Output the [x, y] coordinate of the center of the cell containing the given text.  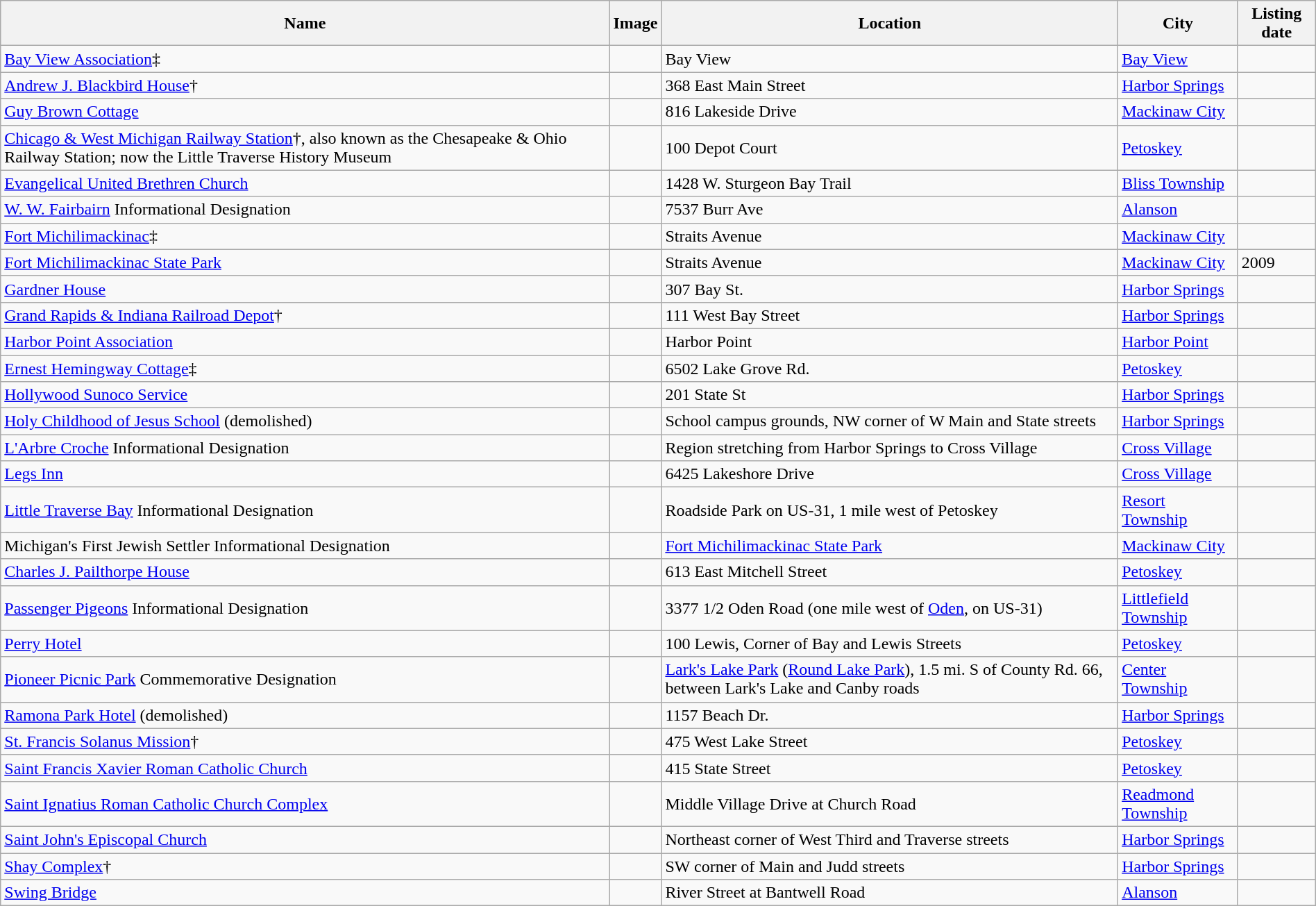
201 State St [890, 395]
Location [890, 24]
Fort Michilimackinac‡ [305, 236]
816 Lakeside Drive [890, 112]
Ernest Hemingway Cottage‡ [305, 369]
Name [305, 24]
3377 1/2 Oden Road (one mile west of Oden, on US-31) [890, 608]
Lark's Lake Park (Round Lake Park), 1.5 mi. S of County Rd. 66, between Lark's Lake and Canby roads [890, 679]
Ramona Park Hotel (demolished) [305, 715]
6425 Lakeshore Drive [890, 474]
Little Traverse Bay Informational Designation [305, 510]
Gardner House [305, 289]
Resort Township [1179, 510]
6502 Lake Grove Rd. [890, 369]
Evangelical United Brethren Church [305, 183]
368 East Main Street [890, 85]
Roadside Park on US-31, 1 mile west of Petoskey [890, 510]
111 West Bay Street [890, 315]
Shay Complex† [305, 866]
L'Arbre Croche Informational Designation [305, 448]
7537 Burr Ave [890, 210]
Littlefield Township [1179, 608]
100 Lewis, Corner of Bay and Lewis Streets [890, 644]
Center Township [1179, 679]
School campus grounds, NW corner of W Main and State streets [890, 421]
Charles J. Pailthorpe House [305, 572]
2009 [1276, 262]
475 West Lake Street [890, 741]
Michigan's First Jewish Settler Informational Designation [305, 546]
1157 Beach Dr. [890, 715]
415 State Street [890, 768]
Pioneer Picnic Park Commemorative Designation [305, 679]
Swing Bridge [305, 893]
Perry Hotel [305, 644]
Legs Inn [305, 474]
307 Bay St. [890, 289]
Bliss Township [1179, 183]
Saint Francis Xavier Roman Catholic Church [305, 768]
River Street at Bantwell Road [890, 893]
City [1179, 24]
Listing date [1276, 24]
Bay View Association‡ [305, 59]
Chicago & West Michigan Railway Station†, also known as the Chesapeake & Ohio Railway Station; now the Little Traverse History Museum [305, 147]
W. W. Fairbairn Informational Designation [305, 210]
Grand Rapids & Indiana Railroad Depot† [305, 315]
Hollywood Sunoco Service [305, 395]
Passenger Pigeons Informational Designation [305, 608]
Northeast corner of West Third and Traverse streets [890, 839]
Readmond Township [1179, 804]
SW corner of Main and Judd streets [890, 866]
Saint John's Episcopal Church [305, 839]
Andrew J. Blackbird House† [305, 85]
613 East Mitchell Street [890, 572]
Saint Ignatius Roman Catholic Church Complex [305, 804]
Region stretching from Harbor Springs to Cross Village [890, 448]
Middle Village Drive at Church Road [890, 804]
1428 W. Sturgeon Bay Trail [890, 183]
100 Depot Court [890, 147]
Guy Brown Cottage [305, 112]
Image [636, 24]
Harbor Point Association [305, 342]
St. Francis Solanus Mission† [305, 741]
Holy Childhood of Jesus School (demolished) [305, 421]
